For the text-containing cell, return its midpoint in [X, Y] coordinate format. 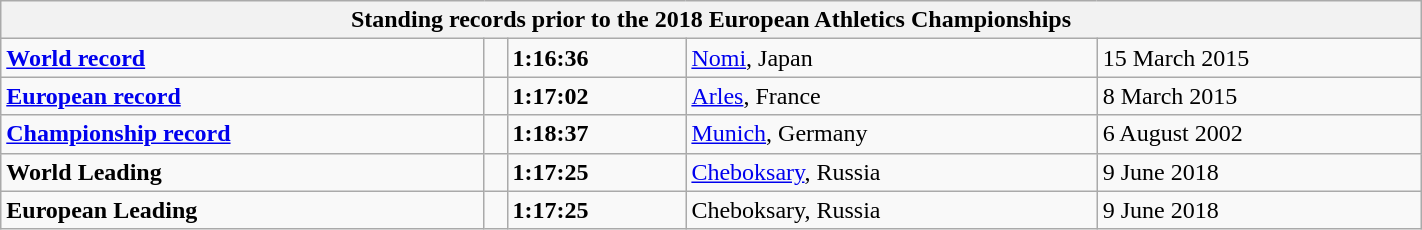
6 August 2002 [1259, 134]
European record [243, 96]
European Leading [243, 210]
1:18:37 [596, 134]
1:16:36 [596, 58]
1:17:02 [596, 96]
Arles, France [892, 96]
15 March 2015 [1259, 58]
Nomi, Japan [892, 58]
World Leading [243, 172]
Championship record [243, 134]
Munich, Germany [892, 134]
World record [243, 58]
Standing records prior to the 2018 European Athletics Championships [711, 20]
8 March 2015 [1259, 96]
